Capture the cell that displays the provided text and extract its (X, Y) central coordinate. 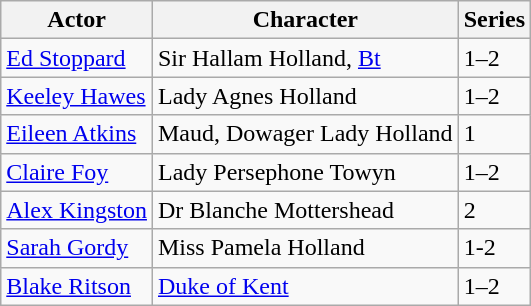
Maud, Dowager Lady Holland (305, 134)
Dr Blanche Mottershead (305, 210)
Eileen Atkins (77, 134)
Ed Stoppard (77, 58)
Blake Ritson (77, 286)
Character (305, 20)
1 (494, 134)
Sir Hallam Holland, Bt (305, 58)
Duke of Kent (305, 286)
Series (494, 20)
Claire Foy (77, 172)
Sarah Gordy (77, 248)
Miss Pamela Holland (305, 248)
Actor (77, 20)
Alex Kingston (77, 210)
Keeley Hawes (77, 96)
1-2 (494, 248)
Lady Persephone Towyn (305, 172)
2 (494, 210)
Lady Agnes Holland (305, 96)
